Determine the (X, Y) coordinate at the center of the cell enclosing the given text.  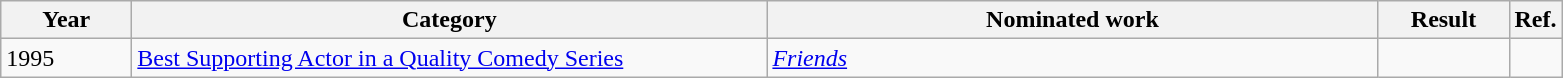
Year (66, 20)
1995 (66, 58)
Nominated work (1072, 20)
Ref. (1536, 20)
Friends (1072, 58)
Best Supporting Actor in a Quality Comedy Series (450, 58)
Result (1444, 20)
Category (450, 20)
